Extract the [x, y] coordinate from the center of the cell holding the provided text.  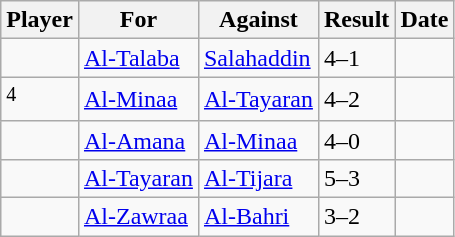
Result [356, 20]
Al-Talaba [138, 58]
Al-Bahri [258, 217]
3–2 [356, 217]
Al-Amana [138, 140]
4 [40, 100]
For [138, 20]
Player [40, 20]
4–0 [356, 140]
Against [258, 20]
Al-Zawraa [138, 217]
5–3 [356, 178]
Date [424, 20]
4–1 [356, 58]
4–2 [356, 100]
Salahaddin [258, 58]
Al-Tijara [258, 178]
